Capture the cell that displays the provided text and extract its [X, Y] central coordinate. 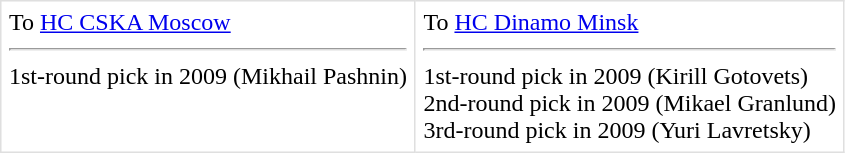
To HC CSKA Moscow 1st-round pick in 2009 (Mikhail Pashnin) [208, 77]
To HC Dinamo Minsk 1st-round pick in 2009 (Kirill Gotovets) 2nd-round pick in 2009 (Mikael Granlund) 3rd-round pick in 2009 (Yuri Lavretsky) [630, 77]
